Find where the given text appears and provide that cell's center as [x, y] coordinate. 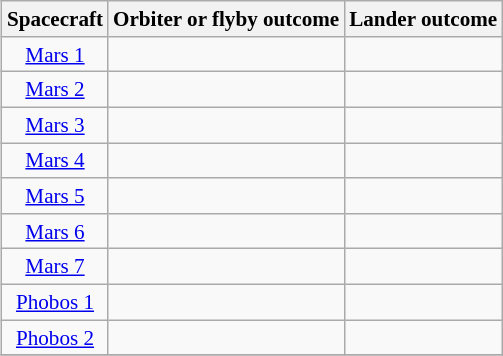
Lander outcome [423, 18]
Mars 2 [55, 90]
Mars 6 [55, 230]
Mars 1 [55, 54]
Mars 5 [55, 196]
Mars 4 [55, 160]
Spacecraft [55, 18]
Orbiter or flyby outcome [226, 18]
Phobos 1 [55, 302]
Mars 3 [55, 124]
Phobos 2 [55, 338]
Mars 7 [55, 266]
